Return the [X, Y] coordinate for the center point of the cell that contains the specified text.  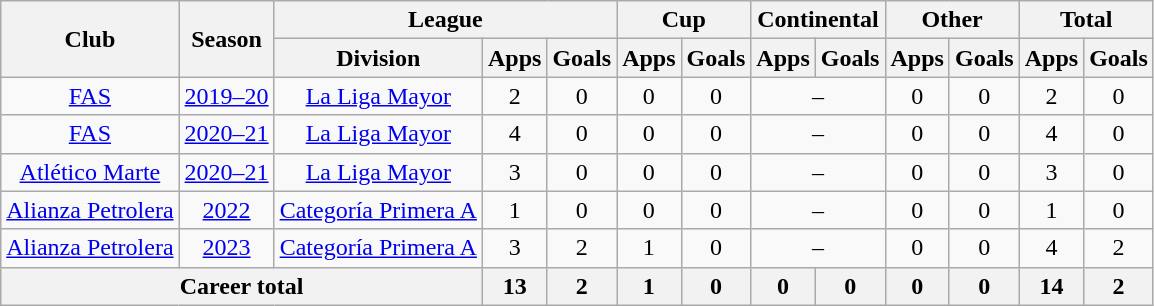
Division [378, 58]
Club [90, 39]
Continental [818, 20]
League [446, 20]
Atlético Marte [90, 172]
2023 [226, 248]
Other [952, 20]
Cup [684, 20]
14 [1051, 286]
13 [514, 286]
Career total [242, 286]
Season [226, 39]
Total [1086, 20]
2022 [226, 210]
2019–20 [226, 96]
